Return the [x, y] coordinate for the center point of the cell that contains the specified text.  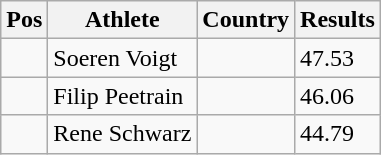
Rene Schwarz [122, 134]
Results [338, 20]
46.06 [338, 96]
Filip Peetrain [122, 96]
Country [246, 20]
47.53 [338, 58]
Pos [24, 20]
Athlete [122, 20]
44.79 [338, 134]
Soeren Voigt [122, 58]
